Search for the cell housing the specified text and yield its [X, Y] center coordinate. 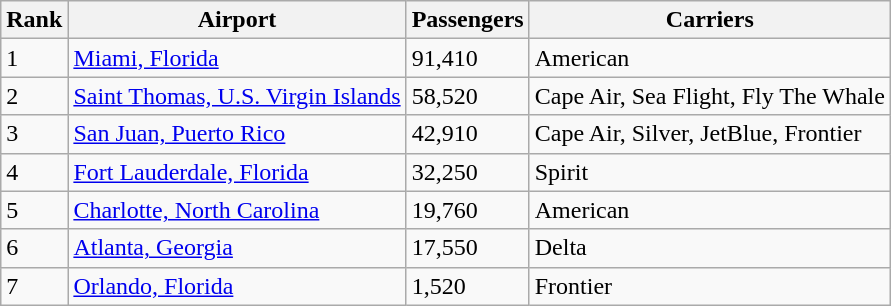
Orlando, Florida [237, 286]
4 [34, 172]
6 [34, 248]
Spirit [710, 172]
Atlanta, Georgia [237, 248]
Delta [710, 248]
1,520 [468, 286]
2 [34, 96]
1 [34, 58]
Frontier [710, 286]
58,520 [468, 96]
5 [34, 210]
Carriers [710, 20]
Fort Lauderdale, Florida [237, 172]
32,250 [468, 172]
San Juan, Puerto Rico [237, 134]
42,910 [468, 134]
17,550 [468, 248]
Cape Air, Sea Flight, Fly The Whale [710, 96]
91,410 [468, 58]
7 [34, 286]
Passengers [468, 20]
Saint Thomas, U.S. Virgin Islands [237, 96]
Miami, Florida [237, 58]
Charlotte, North Carolina [237, 210]
3 [34, 134]
Cape Air, Silver, JetBlue, Frontier [710, 134]
Rank [34, 20]
Airport [237, 20]
19,760 [468, 210]
